Determine the [X, Y] coordinate at the center of the cell enclosing the given text.  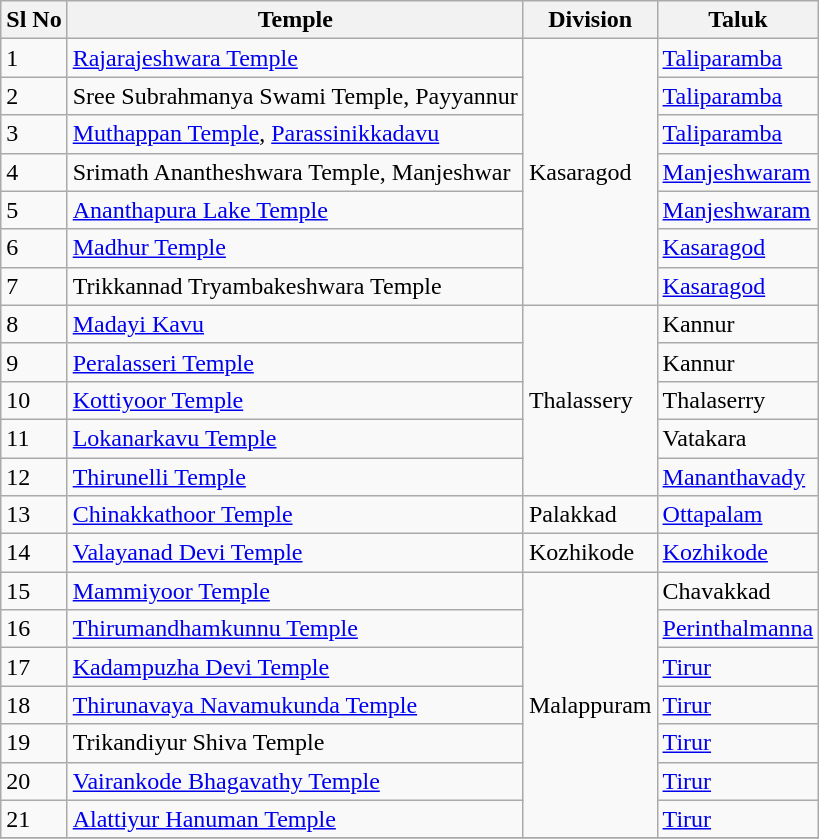
Palakkad [590, 515]
21 [34, 819]
Kadampuzha Devi Temple [295, 667]
5 [34, 210]
Division [590, 20]
14 [34, 553]
1 [34, 58]
Thirunavaya Navamukunda Temple [295, 705]
Temple [295, 20]
2 [34, 96]
Perinthalmanna [738, 629]
Lokanarkavu Temple [295, 438]
Vairankode Bhagavathy Temple [295, 781]
Thirumandhamkunnu Temple [295, 629]
Kottiyoor Temple [295, 400]
17 [34, 667]
7 [34, 286]
Muthappan Temple, Parassinikkadavu [295, 134]
Taluk [738, 20]
Trikkannad Tryambakeshwara Temple [295, 286]
Trikandiyur Shiva Temple [295, 743]
10 [34, 400]
Rajarajeshwara Temple [295, 58]
Chinakkathoor Temple [295, 515]
4 [34, 172]
18 [34, 705]
Mananthavady [738, 477]
Sl No [34, 20]
6 [34, 248]
3 [34, 134]
11 [34, 438]
19 [34, 743]
Vatakara [738, 438]
15 [34, 591]
Thalaserry [738, 400]
Malappuram [590, 705]
16 [34, 629]
Thalassery [590, 400]
9 [34, 362]
Ananthapura Lake Temple [295, 210]
Sree Subrahmanya Swami Temple, Payyannur [295, 96]
Alattiyur Hanuman Temple [295, 819]
Madhur Temple [295, 248]
Ottapalam [738, 515]
12 [34, 477]
Mammiyoor Temple [295, 591]
Thirunelli Temple [295, 477]
20 [34, 781]
8 [34, 324]
Chavakkad [738, 591]
Valayanad Devi Temple [295, 553]
Madayi Kavu [295, 324]
Srimath Anantheshwara Temple, Manjeshwar [295, 172]
13 [34, 515]
Peralasseri Temple [295, 362]
